Find where the given text appears and provide that cell's center as (X, Y) coordinate. 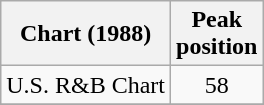
Peakposition (217, 34)
U.S. R&B Chart (86, 85)
Chart (1988) (86, 34)
58 (217, 85)
